Search for the cell housing the specified text and yield its (X, Y) center coordinate. 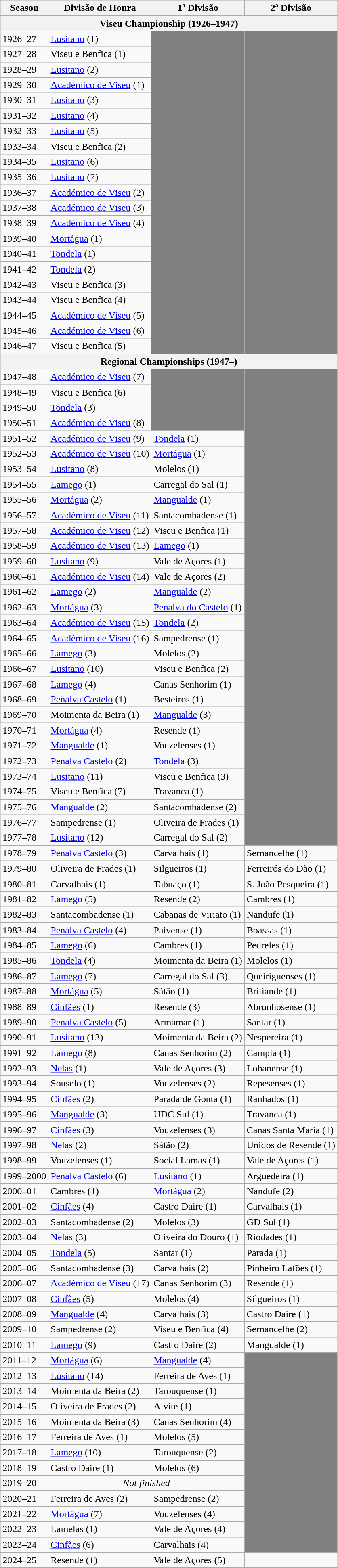
1961–62 (24, 592)
1955–56 (24, 500)
1930–31 (24, 100)
Lamego (8) (100, 1053)
Cinfães (3) (100, 1130)
Divisão de Honra (100, 8)
Viseu Championship (1926–1947) (169, 23)
Souselo (1) (100, 1084)
Social Lamas (1) (198, 1160)
Carregal do Sal (3) (198, 976)
1994–95 (24, 1099)
Penalva Castelo (4) (100, 930)
1931–32 (24, 115)
Cabanas de Viriato (1) (198, 914)
2004–05 (24, 1253)
Molelos (6) (198, 1468)
1973–74 (24, 776)
Lamego (2) (100, 592)
Molelos (5) (198, 1437)
Penalva Castelo (3) (100, 853)
Vale de Açores (2) (198, 576)
1992–93 (24, 1068)
Riodades (1) (291, 1237)
2007–08 (24, 1299)
1982–83 (24, 914)
Lusitano (8) (100, 469)
1940–41 (24, 254)
1935–36 (24, 177)
1990–91 (24, 1038)
1989–90 (24, 1022)
Académico de Viseu (12) (100, 530)
Paivense (1) (198, 930)
Parada (1) (291, 1253)
1932–33 (24, 131)
1972–73 (24, 761)
1971–72 (24, 746)
Sernancelhe (1) (291, 853)
Penalva do Castelo (1) (198, 607)
Académico de Viseu (11) (100, 515)
Mortágua (6) (100, 1360)
Britiande (1) (291, 992)
Carregal do Sal (2) (198, 838)
1985–86 (24, 961)
Lamelas (1) (100, 1529)
Abrunhosense (1) (291, 1007)
Lusitano (12) (100, 838)
1927–28 (24, 54)
2011–12 (24, 1360)
Nespereira (1) (291, 1038)
Carvalhais (2) (198, 1268)
1943–44 (24, 300)
1963–64 (24, 623)
Nandufe (1) (291, 914)
Académico de Viseu (17) (100, 1283)
1988–89 (24, 1007)
Vale de Açores (4) (198, 1529)
2014–15 (24, 1406)
1977–78 (24, 838)
Penalva Castelo (5) (100, 1022)
1956–57 (24, 515)
1965–66 (24, 653)
Season (24, 8)
Castro Daire (2) (198, 1345)
2023–24 (24, 1545)
1959–60 (24, 561)
Parada de Gonta (1) (198, 1099)
Santacombadense (3) (100, 1268)
Molelos (4) (198, 1299)
Lusitano (13) (100, 1038)
1929–30 (24, 85)
Académico de Viseu (5) (100, 315)
Arguedeira (1) (291, 1176)
Penalva Castelo (1) (100, 700)
Unidos de Resende (1) (291, 1145)
Académico de Viseu (9) (100, 438)
Pinheiro Lafões (1) (291, 1268)
Canas Senhorim (2) (198, 1053)
Sátão (2) (198, 1145)
1938–39 (24, 223)
2006–07 (24, 1283)
Queiriguenses (1) (291, 976)
Campia (1) (291, 1053)
Moimenta da Beira (3) (100, 1421)
Alvite (1) (198, 1406)
2015–16 (24, 1421)
1983–84 (24, 930)
Lamego (10) (100, 1453)
Cinfães (4) (100, 1207)
GD Sul (1) (291, 1222)
Tondela (4) (100, 961)
2002–03 (24, 1222)
1958–59 (24, 546)
Tondela (5) (100, 1253)
Mortágua (3) (100, 607)
Resende (3) (198, 1007)
1968–69 (24, 700)
1949–50 (24, 407)
2010–11 (24, 1345)
Lusitano (11) (100, 776)
Sernancelhe (2) (291, 1329)
1986–87 (24, 976)
Lusitano (3) (100, 100)
2021–22 (24, 1514)
1944–45 (24, 315)
Armamar (1) (198, 1022)
Lusitano (10) (100, 669)
Pedreles (1) (291, 945)
Cinfães (2) (100, 1099)
1954–55 (24, 484)
Lamego (3) (100, 653)
Not finished (146, 1483)
1984–85 (24, 945)
Tabuaço (1) (198, 884)
Ferreirós do Dão (1) (291, 868)
Vale de Açores (5) (198, 1560)
Oliveira do Douro (1) (198, 1237)
1947–48 (24, 377)
Lusitano (5) (100, 131)
1987–88 (24, 992)
Académico de Viseu (13) (100, 546)
1951–52 (24, 438)
Lamego (7) (100, 976)
Ranhados (1) (291, 1099)
2003–04 (24, 1237)
Lusitano (4) (100, 115)
1996–97 (24, 1130)
Vouzelenses (4) (198, 1514)
2001–02 (24, 1207)
Canas Senhorim (3) (198, 1283)
2016–17 (24, 1437)
Académico de Viseu (15) (100, 623)
1942–43 (24, 285)
1979–80 (24, 868)
Canas Senhorim (1) (198, 684)
Nelas (2) (100, 1145)
1937–38 (24, 208)
Sátão (1) (198, 992)
2000–01 (24, 1191)
Boassas (1) (291, 930)
1945–46 (24, 331)
1ª Divisão (198, 8)
Académico de Viseu (8) (100, 423)
Académico de Viseu (10) (100, 454)
Ferreira de Aves (2) (100, 1499)
Académico de Viseu (4) (100, 223)
2ª Divisão (291, 8)
Lusitano (14) (100, 1375)
1950–51 (24, 423)
Nelas (1) (100, 1068)
1964–65 (24, 638)
Vale de Açores (3) (198, 1068)
Lamego (5) (100, 899)
Lusitano (9) (100, 561)
Lobanense (1) (291, 1068)
1991–92 (24, 1053)
Lamego (6) (100, 945)
2022–23 (24, 1529)
Lamego (4) (100, 684)
1999–2000 (24, 1176)
1933–34 (24, 146)
1946–47 (24, 346)
1957–58 (24, 530)
Repesenses (1) (291, 1084)
Cinfães (5) (100, 1299)
Besteiros (1) (198, 700)
Tarouquense (1) (198, 1391)
Vouzelenses (2) (198, 1084)
1974–75 (24, 792)
Penalva Castelo (2) (100, 761)
Viseu e Benfica (6) (100, 392)
Carvalhais (4) (198, 1545)
Mortágua (7) (100, 1514)
2019–20 (24, 1483)
1967–68 (24, 684)
2008–09 (24, 1314)
2009–10 (24, 1329)
2005–06 (24, 1268)
Lusitano (2) (100, 69)
1928–29 (24, 69)
1948–49 (24, 392)
Académico de Viseu (14) (100, 576)
1998–99 (24, 1160)
Académico de Viseu (3) (100, 208)
Académico de Viseu (1) (100, 85)
Tarouquense (2) (198, 1453)
Académico de Viseu (6) (100, 331)
1981–82 (24, 899)
Viseu e Benfica (5) (100, 346)
1995–96 (24, 1114)
1926–27 (24, 39)
2013–14 (24, 1391)
Nelas (3) (100, 1237)
Carregal do Sal (1) (198, 484)
Mortágua (4) (100, 730)
1936–37 (24, 193)
1960–61 (24, 576)
Resende (2) (198, 899)
Nandufe (2) (291, 1191)
1975–76 (24, 807)
1962–63 (24, 607)
Académico de Viseu (16) (100, 638)
2024–25 (24, 1560)
1966–67 (24, 669)
Lamego (9) (100, 1345)
Viseu e Benfica (7) (100, 792)
1993–94 (24, 1084)
Penalva Castelo (6) (100, 1176)
1978–79 (24, 853)
1941–42 (24, 269)
Lusitano (6) (100, 161)
1952–53 (24, 454)
2017–18 (24, 1453)
1976–77 (24, 822)
1939–40 (24, 239)
S. João Pesqueira (1) (291, 884)
Lusitano (7) (100, 177)
Carvalhais (3) (198, 1314)
Cinfães (6) (100, 1545)
1970–71 (24, 730)
Cinfães (1) (100, 1007)
Canas Senhorim (4) (198, 1421)
Académico de Viseu (7) (100, 377)
UDC Sul (1) (198, 1114)
Molelos (3) (198, 1222)
Oliveira de Frades (2) (100, 1406)
Regional Championships (1947–) (169, 361)
2020–21 (24, 1499)
Vouzelenses (3) (198, 1130)
1980–81 (24, 884)
Canas Santa Maria (1) (291, 1130)
Académico de Viseu (2) (100, 193)
1969–70 (24, 715)
1934–35 (24, 161)
1997–98 (24, 1145)
Mortágua (5) (100, 992)
2012–13 (24, 1375)
2018–19 (24, 1468)
1953–54 (24, 469)
Molelos (2) (198, 653)
